Return the [x, y] coordinate for the center point of the cell that contains the specified text.  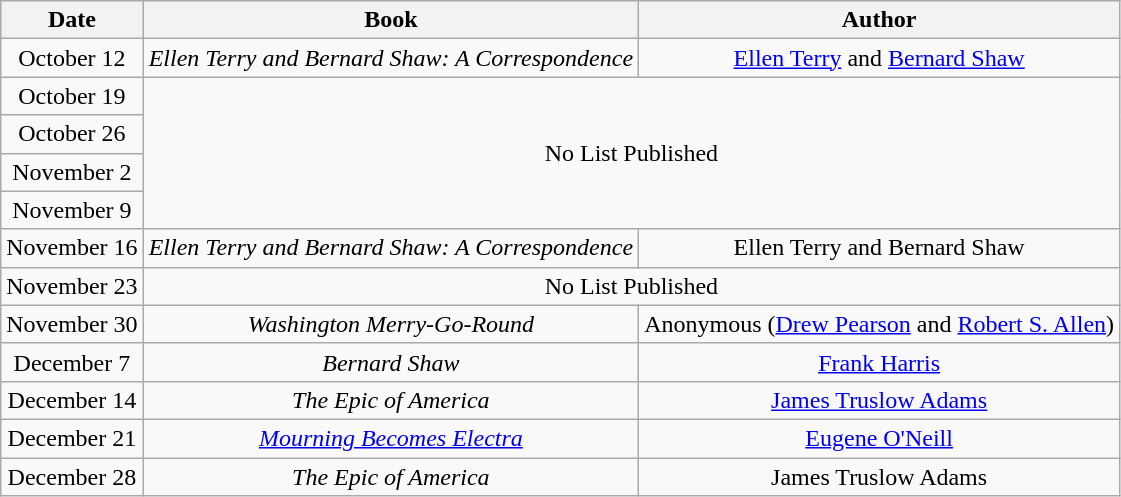
October 12 [72, 58]
Author [880, 20]
December 14 [72, 400]
November 2 [72, 172]
December 7 [72, 362]
December 28 [72, 477]
December 21 [72, 438]
Eugene O'Neill [880, 438]
November 23 [72, 286]
Frank Harris [880, 362]
November 9 [72, 210]
Book [390, 20]
Washington Merry-Go-Round [390, 324]
Anonymous (Drew Pearson and Robert S. Allen) [880, 324]
October 19 [72, 96]
October 26 [72, 134]
Bernard Shaw [390, 362]
November 16 [72, 248]
November 30 [72, 324]
Mourning Becomes Electra [390, 438]
Date [72, 20]
